Return the (x, y) coordinate for the center point of the cell that contains the specified text.  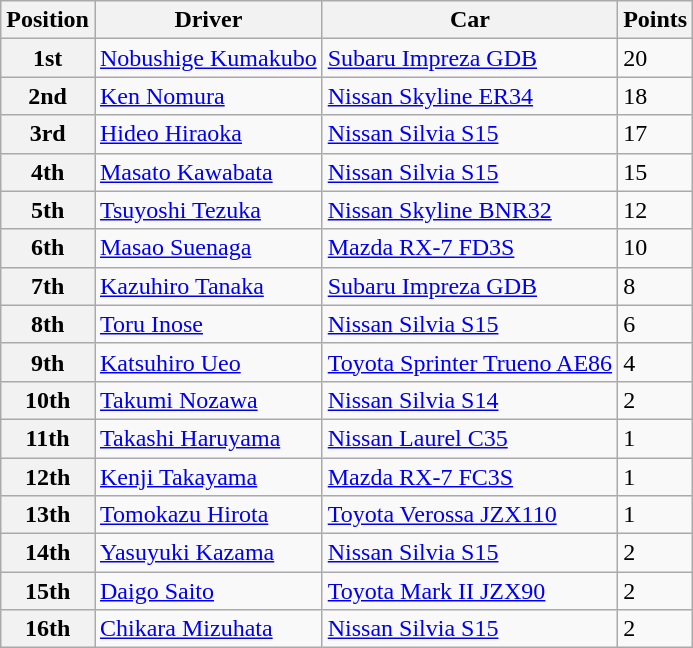
Chikara Mizuhata (208, 629)
9th (48, 362)
Katsuhiro Ueo (208, 362)
13th (48, 515)
4th (48, 172)
4 (656, 362)
16th (48, 629)
Ken Nomura (208, 96)
20 (656, 58)
Nissan Skyline BNR32 (470, 210)
Daigo Saito (208, 591)
Tomokazu Hirota (208, 515)
Hideo Hiraoka (208, 134)
12th (48, 477)
Tsuyoshi Tezuka (208, 210)
Masao Suenaga (208, 248)
11th (48, 438)
Yasuyuki Kazama (208, 553)
Toru Inose (208, 324)
7th (48, 286)
Kazuhiro Tanaka (208, 286)
17 (656, 134)
Nobushige Kumakubo (208, 58)
Nissan Silvia S14 (470, 400)
Takashi Haruyama (208, 438)
Mazda RX-7 FC3S (470, 477)
Position (48, 20)
Toyota Mark II JZX90 (470, 591)
12 (656, 210)
8th (48, 324)
Toyota Verossa JZX110 (470, 515)
Driver (208, 20)
2nd (48, 96)
Mazda RX-7 FD3S (470, 248)
18 (656, 96)
6th (48, 248)
3rd (48, 134)
1st (48, 58)
15th (48, 591)
6 (656, 324)
Nissan Laurel C35 (470, 438)
Car (470, 20)
Nissan Skyline ER34 (470, 96)
14th (48, 553)
15 (656, 172)
Points (656, 20)
8 (656, 286)
10th (48, 400)
Takumi Nozawa (208, 400)
Kenji Takayama (208, 477)
5th (48, 210)
Toyota Sprinter Trueno AE86 (470, 362)
Masato Kawabata (208, 172)
10 (656, 248)
